Pinpoint the cell where the given text exists, returning its [X, Y] midpoint coordinate. 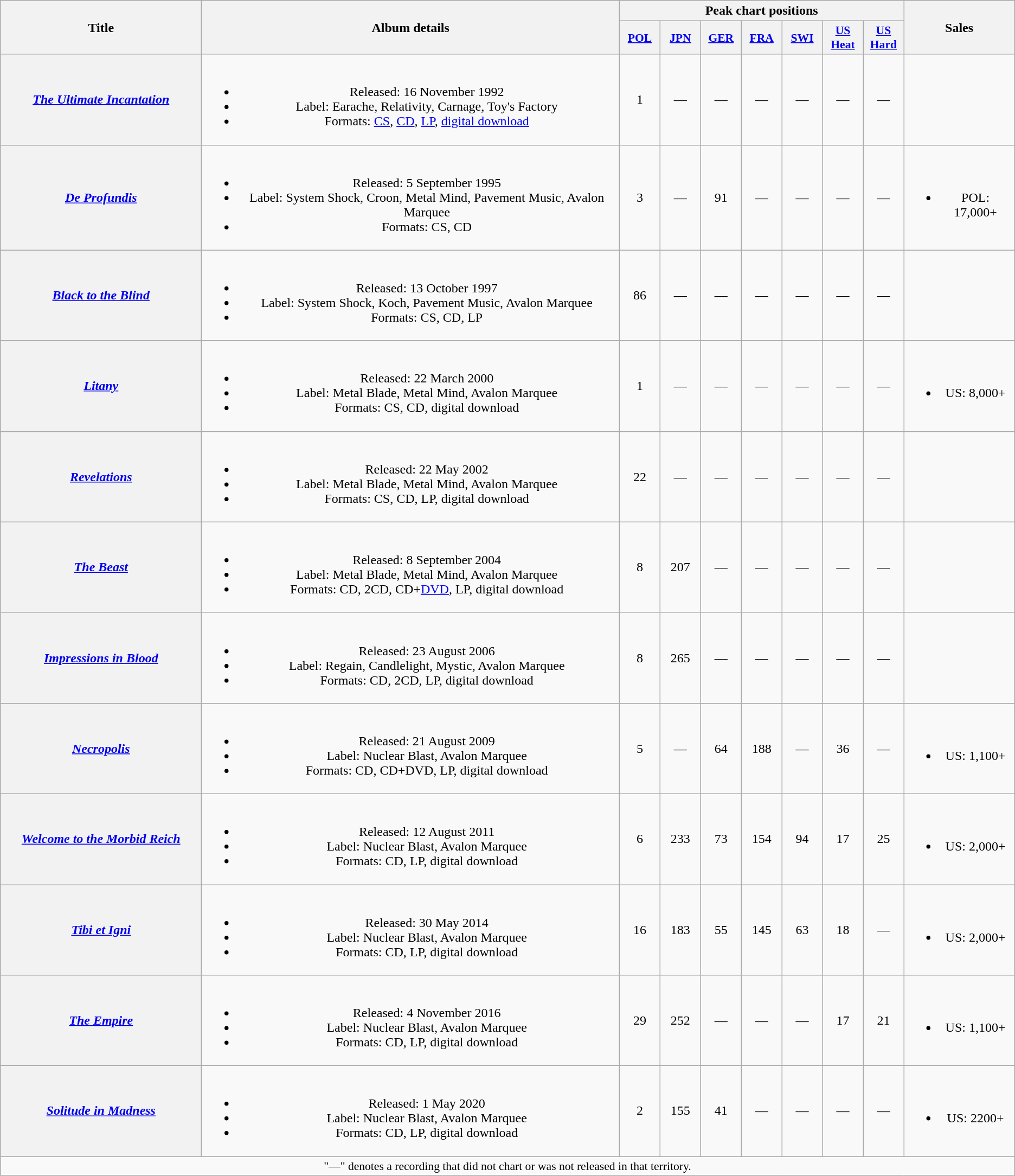
The Ultimate Incantation [101, 100]
US Hard [884, 38]
Released: 13 October 1997Label: System Shock, Koch, Pavement Music, Avalon MarqueeFormats: CS, CD, LP [411, 295]
5 [640, 749]
73 [721, 839]
De Profundis [101, 197]
US Heat [843, 38]
Released: 21 August 2009Label: Nuclear Blast, Avalon MarqueeFormats: CD, CD+DVD, LP, digital download [411, 749]
Released: 8 September 2004Label: Metal Blade, Metal Mind, Avalon MarqueeFormats: CD, 2CD, CD+DVD, LP, digital download [411, 567]
US: 2200+ [959, 1111]
22 [640, 476]
SWI [802, 38]
6 [640, 839]
Necropolis [101, 749]
Black to the Blind [101, 295]
Released: 12 August 2011Label: Nuclear Blast, Avalon MarqueeFormats: CD, LP, digital download [411, 839]
Sales [959, 27]
2 [640, 1111]
Released: 22 March 2000Label: Metal Blade, Metal Mind, Avalon MarqueeFormats: CS, CD, digital download [411, 386]
145 [761, 930]
Released: 23 August 2006Label: Regain, Candlelight, Mystic, Avalon MarqueeFormats: CD, 2CD, LP, digital download [411, 657]
The Beast [101, 567]
Impressions in Blood [101, 657]
55 [721, 930]
3 [640, 197]
Released: 16 November 1992Label: Earache, Relativity, Carnage, Toy's FactoryFormats: CS, CD, LP, digital download [411, 100]
188 [761, 749]
POL [640, 38]
POL: 17,000+ [959, 197]
64 [721, 749]
"—" denotes a recording that did not chart or was not released in that territory. [507, 1166]
Litany [101, 386]
Released: 30 May 2014Label: Nuclear Blast, Avalon MarqueeFormats: CD, LP, digital download [411, 930]
94 [802, 839]
16 [640, 930]
21 [884, 1021]
155 [680, 1111]
41 [721, 1111]
Welcome to the Morbid Reich [101, 839]
The Empire [101, 1021]
233 [680, 839]
Released: 4 November 2016Label: Nuclear Blast, Avalon MarqueeFormats: CD, LP, digital download [411, 1021]
FRA [761, 38]
Revelations [101, 476]
Released: 1 May 2020Label: Nuclear Blast, Avalon MarqueeFormats: CD, LP, digital download [411, 1111]
91 [721, 197]
36 [843, 749]
63 [802, 930]
Title [101, 27]
86 [640, 295]
154 [761, 839]
JPN [680, 38]
Tibi et Igni [101, 930]
Released: 22 May 2002Label: Metal Blade, Metal Mind, Avalon MarqueeFormats: CS, CD, LP, digital download [411, 476]
Solitude in Madness [101, 1111]
Peak chart positions [762, 11]
183 [680, 930]
252 [680, 1021]
Album details [411, 27]
GER [721, 38]
US: 8,000+ [959, 386]
207 [680, 567]
18 [843, 930]
265 [680, 657]
29 [640, 1021]
25 [884, 839]
Released: 5 September 1995Label: System Shock, Croon, Metal Mind, Pavement Music, Avalon MarqueeFormats: CS, CD [411, 197]
